Scan for the cell matching the given text and deliver its [X, Y] coordinate at center. 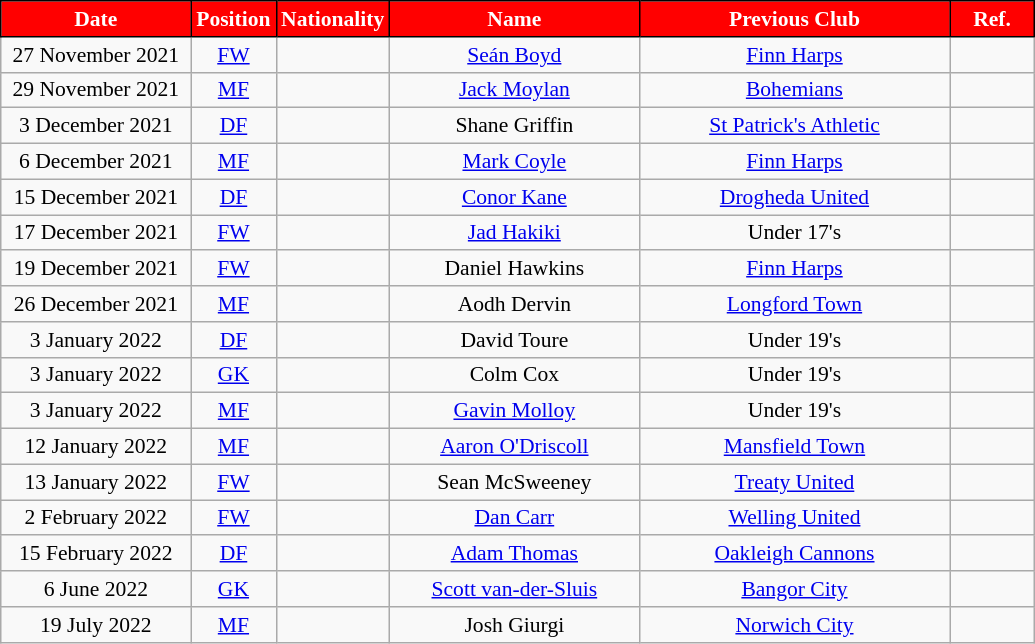
Oakleigh Cannons [794, 554]
Mark Coyle [514, 162]
Aodh Dervin [514, 304]
Previous Club [794, 19]
13 January 2022 [96, 482]
Date [96, 19]
6 December 2021 [96, 162]
Welling United [794, 518]
Adam Thomas [514, 554]
David Toure [514, 340]
3 December 2021 [96, 126]
12 January 2022 [96, 447]
Ref. [992, 19]
Longford Town [794, 304]
Position [234, 19]
Jad Hakiki [514, 233]
Seán Boyd [514, 55]
Dan Carr [514, 518]
Nationality [332, 19]
Aaron O'Driscoll [514, 447]
19 July 2022 [96, 625]
Treaty United [794, 482]
29 November 2021 [96, 90]
Scott van-der-Sluis [514, 589]
15 February 2022 [96, 554]
Conor Kane [514, 197]
Bohemians [794, 90]
Mansfield Town [794, 447]
Norwich City [794, 625]
Sean McSweeney [514, 482]
Josh Giurgi [514, 625]
6 June 2022 [96, 589]
Name [514, 19]
26 December 2021 [96, 304]
Daniel Hawkins [514, 269]
19 December 2021 [96, 269]
Gavin Molloy [514, 411]
Colm Cox [514, 375]
Drogheda United [794, 197]
15 December 2021 [96, 197]
St Patrick's Athletic [794, 126]
Under 17's [794, 233]
27 November 2021 [96, 55]
Shane Griffin [514, 126]
2 February 2022 [96, 518]
Bangor City [794, 589]
Jack Moylan [514, 90]
17 December 2021 [96, 233]
